Detect which cell encompasses the target text, then output its (X, Y) center coordinate. 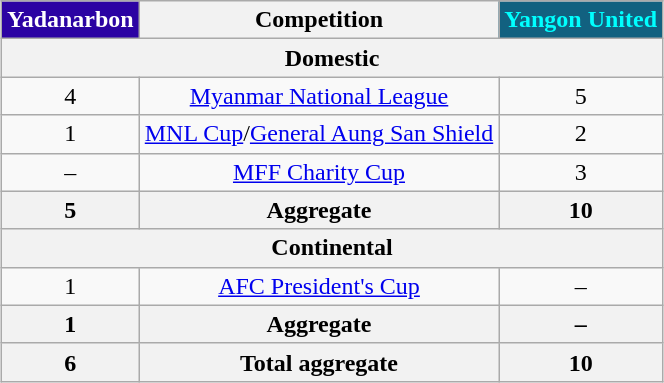
Myanmar National League (319, 96)
MNL Cup/General Aung San Shield (319, 134)
2 (581, 134)
Yadanarbon (70, 20)
Yangon United (581, 20)
Total aggregate (319, 362)
6 (70, 362)
Competition (319, 20)
Continental (332, 248)
AFC President's Cup (319, 286)
3 (581, 172)
MFF Charity Cup (319, 172)
4 (70, 96)
Domestic (332, 58)
